Identify which cell holds the provided text, then report its (x, y) central coordinate. 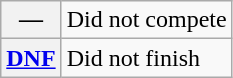
Did not finish (146, 58)
DNF (31, 58)
— (31, 20)
Did not compete (146, 20)
